Return (X, Y) of the center of cell containing provided text 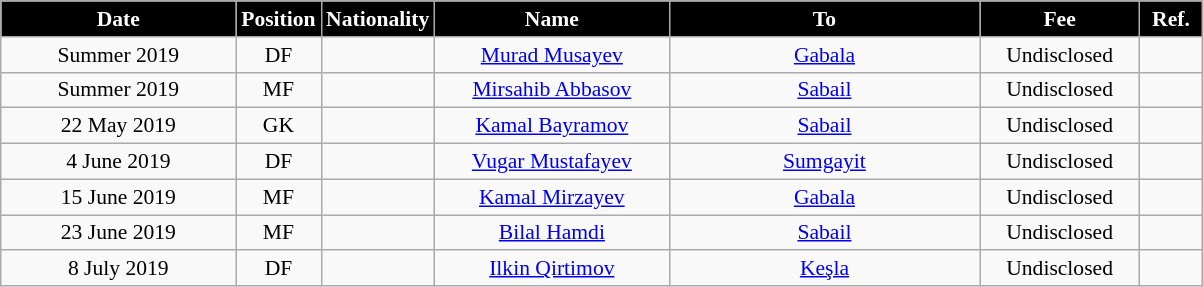
Bilal Hamdi (552, 233)
Ilkin Qirtimov (552, 269)
Name (552, 19)
23 June 2019 (118, 233)
Vugar Mustafayev (552, 162)
Kamal Mirzayev (552, 197)
8 July 2019 (118, 269)
Fee (1060, 19)
Kamal Bayramov (552, 126)
4 June 2019 (118, 162)
Date (118, 19)
15 June 2019 (118, 197)
Keşla (824, 269)
Nationality (378, 19)
Mirsahib Abbasov (552, 90)
Murad Musayev (552, 55)
Sumgayit (824, 162)
GK (278, 126)
Ref. (1172, 19)
Position (278, 19)
22 May 2019 (118, 126)
To (824, 19)
